Search for the cell housing the specified text and yield its (X, Y) center coordinate. 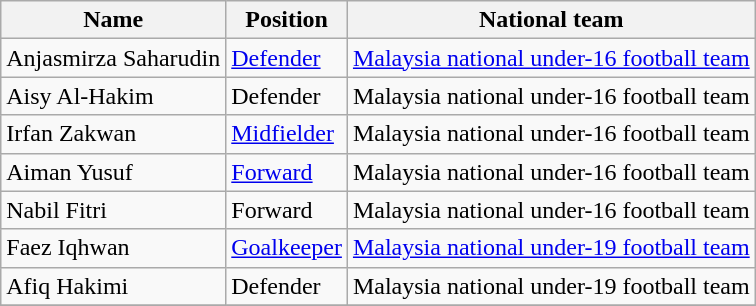
Goalkeeper (287, 248)
Faez Iqhwan (114, 248)
Irfan Zakwan (114, 134)
Afiq Hakimi (114, 286)
Midfielder (287, 134)
Aiman Yusuf (114, 172)
Aisy Al-Hakim (114, 96)
Position (287, 20)
Anjasmirza Saharudin (114, 58)
National team (551, 20)
Name (114, 20)
Nabil Fitri (114, 210)
